Pinpoint the cell where the given text exists, returning its [x, y] midpoint coordinate. 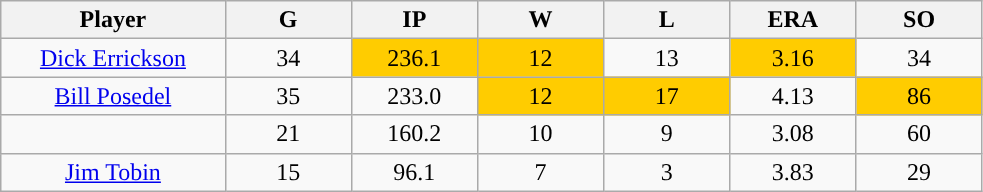
15 [288, 172]
17 [667, 96]
96.1 [414, 172]
86 [919, 96]
60 [919, 134]
3 [667, 172]
7 [540, 172]
3.08 [793, 134]
35 [288, 96]
3.83 [793, 172]
G [288, 20]
IP [414, 20]
Bill Posedel [113, 96]
SO [919, 20]
21 [288, 134]
9 [667, 134]
233.0 [414, 96]
10 [540, 134]
3.16 [793, 58]
Player [113, 20]
Dick Errickson [113, 58]
13 [667, 58]
L [667, 20]
4.13 [793, 96]
W [540, 20]
29 [919, 172]
Jim Tobin [113, 172]
236.1 [414, 58]
160.2 [414, 134]
ERA [793, 20]
